For the text-containing cell, return its midpoint in (X, Y) coordinate format. 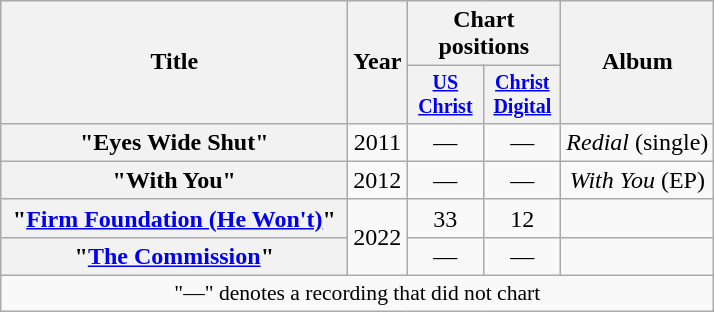
Redial (single) (638, 142)
12 (522, 218)
Title (174, 62)
USChrist (446, 94)
"Eyes Wide Shut" (174, 142)
Album (638, 62)
Chart positions (484, 34)
"—" denotes a recording that did not chart (358, 294)
2022 (378, 237)
33 (446, 218)
2011 (378, 142)
"Firm Foundation (He Won't)" (174, 218)
ChristDigital (522, 94)
"The Commission" (174, 256)
2012 (378, 180)
With You (EP) (638, 180)
"With You" (174, 180)
Year (378, 62)
